Capture the cell that displays the provided text and extract its [x, y] central coordinate. 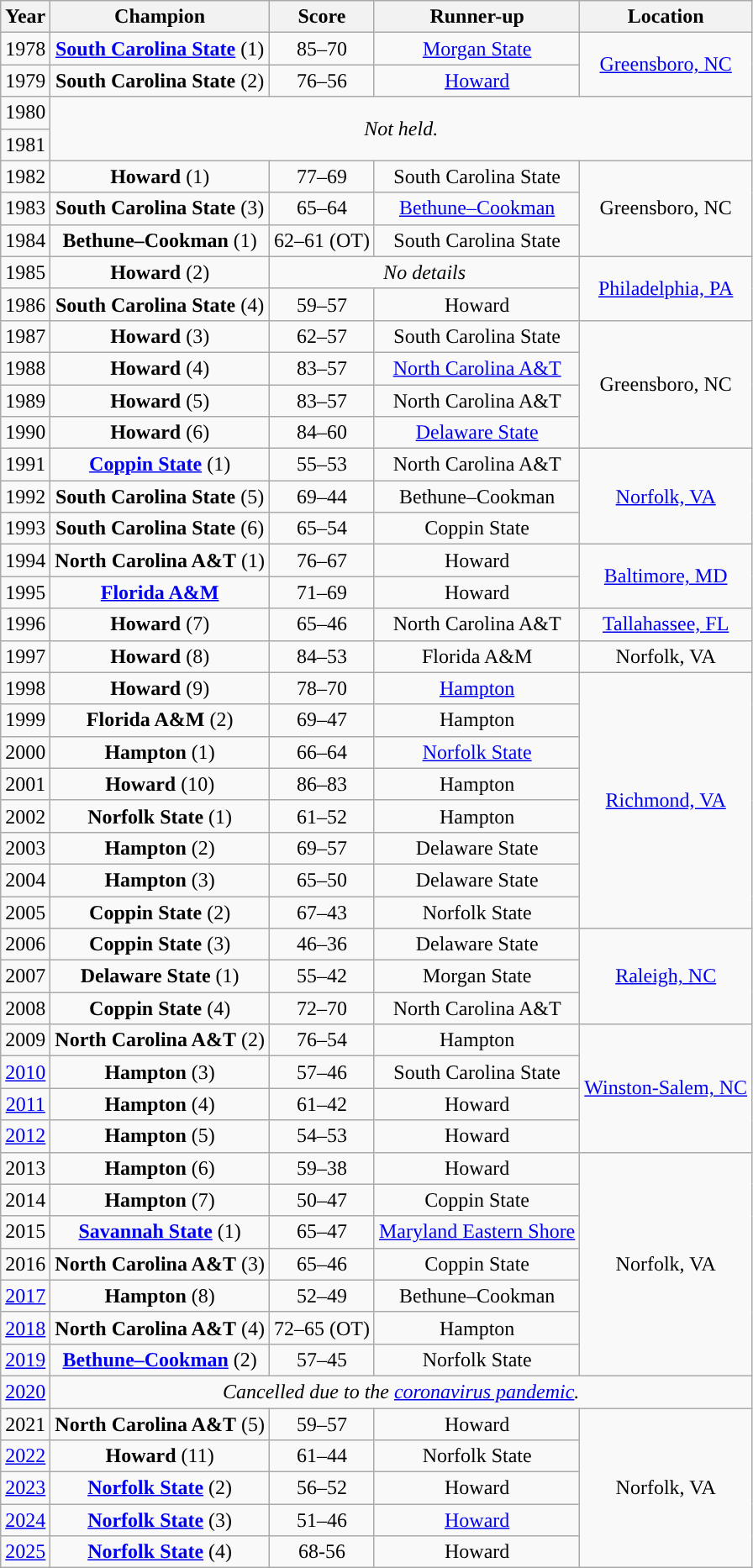
2004 [25, 880]
1993 [25, 529]
54–53 [321, 1136]
72–65 (OT) [321, 1328]
55–42 [321, 976]
66–64 [321, 752]
Coppin State (2) [160, 912]
Howard (11) [160, 1456]
South Carolina State (6) [160, 529]
Coppin State (3) [160, 944]
2011 [25, 1104]
62–57 [321, 336]
69–44 [321, 497]
Howard (10) [160, 784]
2017 [25, 1296]
Howard (7) [160, 624]
2007 [25, 976]
2006 [25, 944]
1986 [25, 304]
1996 [25, 624]
Bethune–Cookman (2) [160, 1360]
65–54 [321, 529]
71–69 [321, 592]
1991 [25, 465]
2008 [25, 1008]
Hampton (5) [160, 1136]
2020 [25, 1392]
Score [321, 17]
2023 [25, 1488]
Howard (3) [160, 336]
Hampton (7) [160, 1200]
South Carolina State (3) [160, 208]
Richmond, VA [666, 800]
Coppin State (4) [160, 1008]
2024 [25, 1520]
Winston-Salem, NC [666, 1088]
65–47 [321, 1232]
Not held. [402, 129]
50–47 [321, 1200]
2018 [25, 1328]
North Carolina A&T (2) [160, 1040]
1980 [25, 113]
67–43 [321, 912]
1984 [25, 240]
72–70 [321, 1008]
Bethune–Cookman (1) [160, 240]
Hampton (6) [160, 1168]
Tallahassee, FL [666, 624]
78–70 [321, 688]
Howard (4) [160, 368]
1978 [25, 49]
Delaware State (1) [160, 976]
Runner-up [477, 17]
57–45 [321, 1360]
1988 [25, 368]
Year [25, 17]
1979 [25, 81]
76–56 [321, 81]
86–83 [321, 784]
Location [666, 17]
1998 [25, 688]
North Carolina A&T (5) [160, 1424]
Howard (9) [160, 688]
2013 [25, 1168]
65–64 [321, 208]
77–69 [321, 176]
84–60 [321, 433]
65–50 [321, 880]
61–44 [321, 1456]
2002 [25, 816]
Norfolk State (3) [160, 1520]
2015 [25, 1232]
51–46 [321, 1520]
76–67 [321, 560]
2021 [25, 1424]
2000 [25, 752]
2025 [25, 1552]
56–52 [321, 1488]
Howard (1) [160, 176]
Philadelphia, PA [666, 288]
2009 [25, 1040]
61–52 [321, 816]
Hampton (2) [160, 848]
62–61 (OT) [321, 240]
Norfolk State (1) [160, 816]
1999 [25, 720]
1992 [25, 497]
Howard (8) [160, 656]
Hampton (1) [160, 752]
No details [424, 272]
85–70 [321, 49]
Norfolk State (4) [160, 1552]
South Carolina State (1) [160, 49]
Hampton (4) [160, 1104]
Savannah State (1) [160, 1232]
1997 [25, 656]
2012 [25, 1136]
Howard (2) [160, 272]
South Carolina State (2) [160, 81]
Howard (6) [160, 433]
South Carolina State (5) [160, 497]
North Carolina A&T (1) [160, 560]
2010 [25, 1072]
46–36 [321, 944]
Cancelled due to the coronavirus pandemic. [402, 1392]
Hampton (8) [160, 1296]
1995 [25, 592]
76–54 [321, 1040]
2001 [25, 784]
Maryland Eastern Shore [477, 1232]
Florida A&M (2) [160, 720]
1981 [25, 145]
59–38 [321, 1168]
Baltimore, MD [666, 576]
2003 [25, 848]
Raleigh, NC [666, 976]
North Carolina A&T (3) [160, 1264]
61–42 [321, 1104]
1982 [25, 176]
2005 [25, 912]
1990 [25, 433]
2014 [25, 1200]
84–53 [321, 656]
1987 [25, 336]
North Carolina A&T (4) [160, 1328]
1985 [25, 272]
Howard (5) [160, 401]
69–47 [321, 720]
52–49 [321, 1296]
68-56 [321, 1552]
57–46 [321, 1072]
1989 [25, 401]
2022 [25, 1456]
69–57 [321, 848]
1994 [25, 560]
Norfolk State (2) [160, 1488]
55–53 [321, 465]
Champion [160, 17]
2019 [25, 1360]
South Carolina State (4) [160, 304]
1983 [25, 208]
2016 [25, 1264]
Coppin State (1) [160, 465]
